Identify which cell holds the provided text, then report its [x, y] central coordinate. 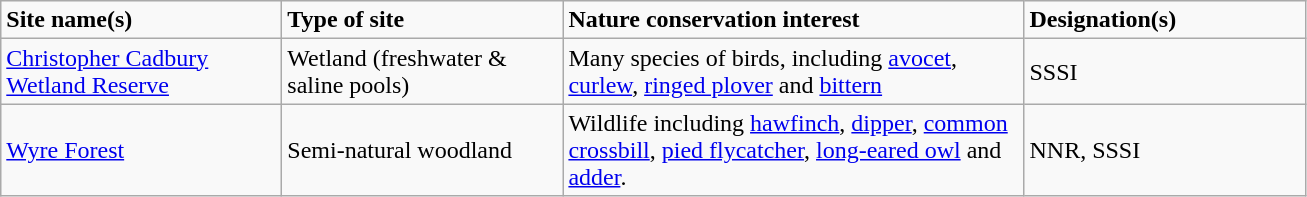
Wyre Forest [142, 150]
SSSI [1164, 72]
Site name(s) [142, 20]
Type of site [422, 20]
NNR, SSSI [1164, 150]
Christopher Cadbury Wetland Reserve [142, 72]
Nature conservation interest [794, 20]
Semi-natural woodland [422, 150]
Wetland (freshwater & saline pools) [422, 72]
Many species of birds, including avocet, curlew, ringed plover and bittern [794, 72]
Designation(s) [1164, 20]
Wildlife including hawfinch, dipper, common crossbill, pied flycatcher, long-eared owl and adder. [794, 150]
